Search for the cell housing the specified text and yield its (x, y) center coordinate. 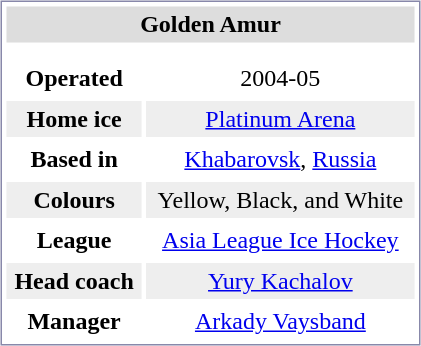
Colours (74, 200)
2004-05 (280, 78)
Arkady Vaysband (280, 322)
Golden Amur (210, 24)
Home ice (74, 119)
Manager (74, 322)
Asia League Ice Hockey (280, 240)
Head coach (74, 281)
Yury Kachalov (280, 281)
League (74, 240)
Based in (74, 160)
Yellow, Black, and White (280, 200)
Khabarovsk, Russia (280, 160)
Operated (74, 78)
Platinum Arena (280, 119)
